Detect which cell encompasses the target text, then output its [x, y] center coordinate. 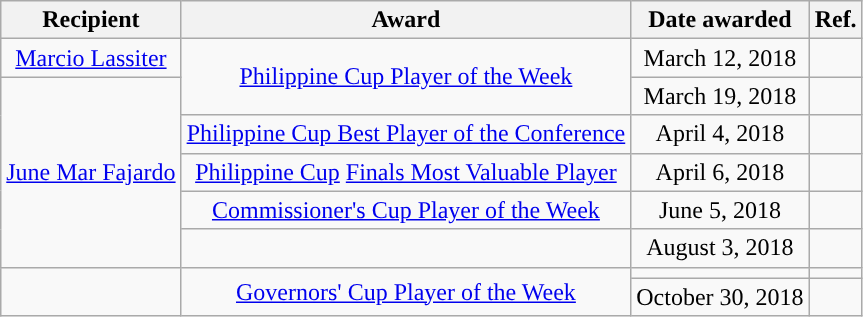
June 5, 2018 [720, 210]
Marcio Lassiter [91, 58]
Governors' Cup Player of the Week [406, 292]
Commissioner's Cup Player of the Week [406, 210]
August 3, 2018 [720, 248]
Award [406, 20]
Recipient [91, 20]
Philippine Cup Finals Most Valuable Player [406, 172]
June Mar Fajardo [91, 172]
April 6, 2018 [720, 172]
March 12, 2018 [720, 58]
March 19, 2018 [720, 96]
Ref. [836, 20]
Philippine Cup Player of the Week [406, 77]
October 30, 2018 [720, 297]
April 4, 2018 [720, 134]
Date awarded [720, 20]
Philippine Cup Best Player of the Conference [406, 134]
